Determine the [x, y] coordinate at the center of the cell enclosing the given text.  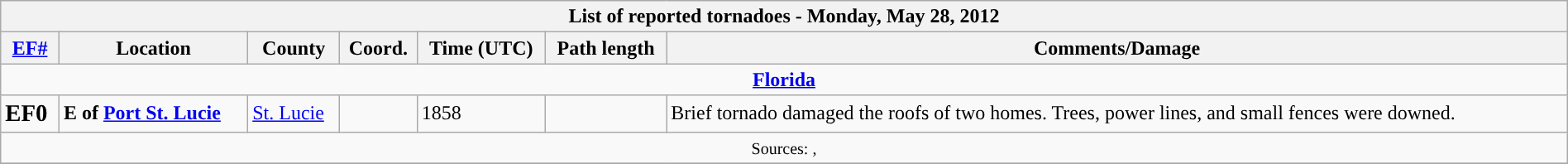
Coord. [379, 48]
Time (UTC) [481, 48]
List of reported tornadoes - Monday, May 28, 2012 [784, 17]
Brief tornado damaged the roofs of two homes. Trees, power lines, and small fences were downed. [1116, 113]
Sources: , [784, 147]
County [294, 48]
EF0 [30, 113]
E of Port St. Lucie [153, 113]
Florida [784, 80]
Path length [605, 48]
St. Lucie [294, 113]
Comments/Damage [1116, 48]
Location [153, 48]
EF# [30, 48]
1858 [481, 113]
